Pinpoint the cell where the given text exists, returning its [X, Y] midpoint coordinate. 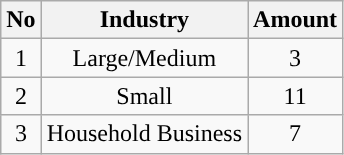
11 [296, 96]
Large/Medium [144, 58]
No [21, 20]
Industry [144, 20]
2 [21, 96]
Amount [296, 20]
1 [21, 58]
Small [144, 96]
7 [296, 134]
Household Business [144, 134]
